Provide the (x, y) coordinate of the cell's center where the given text is located.  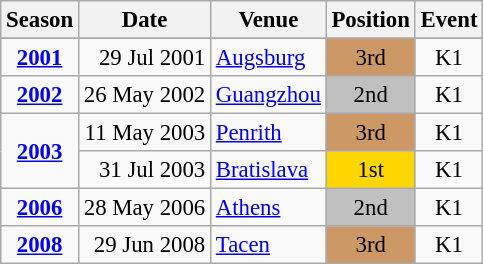
Season (40, 20)
Date (144, 20)
2002 (40, 95)
Venue (269, 20)
11 May 2003 (144, 133)
Event (449, 20)
31 Jul 2003 (144, 170)
29 Jun 2008 (144, 245)
1st (370, 170)
Position (370, 20)
2008 (40, 245)
Athens (269, 208)
28 May 2006 (144, 208)
Tacen (269, 245)
2003 (40, 152)
Guangzhou (269, 95)
29 Jul 2001 (144, 58)
Bratislava (269, 170)
2006 (40, 208)
2001 (40, 58)
Augsburg (269, 58)
Penrith (269, 133)
26 May 2002 (144, 95)
